For the text-containing cell, return its midpoint in [x, y] coordinate format. 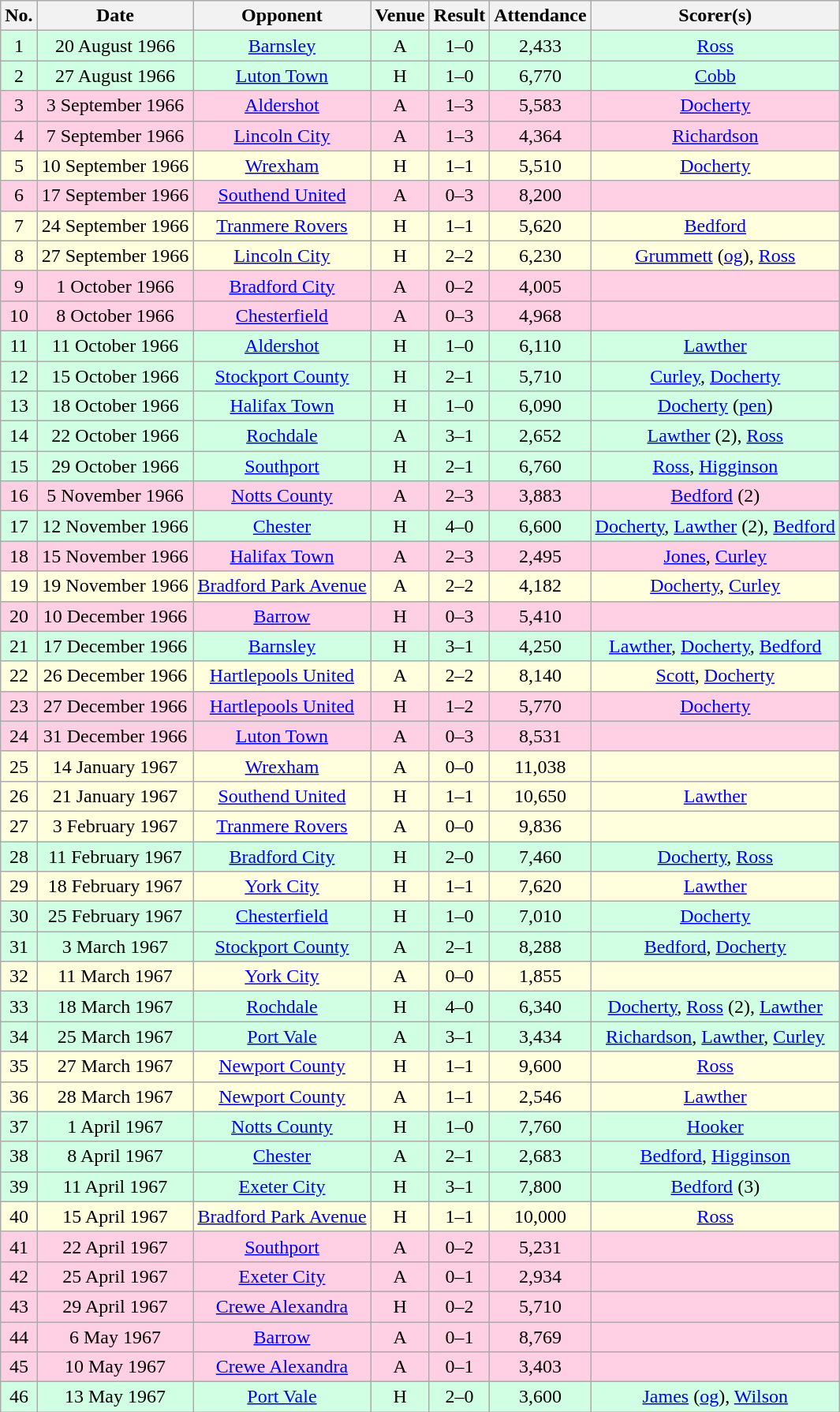
11 April 1967 [115, 1186]
11 October 1966 [115, 346]
25 April 1967 [115, 1276]
33 [19, 1007]
7,460 [540, 856]
Hooker [715, 1126]
4,005 [540, 286]
10 [19, 316]
8 October 1966 [115, 316]
Scorer(s) [715, 16]
27 March 1967 [115, 1066]
32 [19, 977]
41 [19, 1246]
37 [19, 1126]
6,340 [540, 1007]
9,600 [540, 1066]
5,231 [540, 1246]
4,364 [540, 136]
10,000 [540, 1216]
1 October 1966 [115, 286]
17 [19, 526]
43 [19, 1306]
13 May 1967 [115, 1397]
3 March 1967 [115, 947]
4,182 [540, 586]
14 [19, 436]
19 [19, 586]
James (og), Wilson [715, 1397]
5,770 [540, 706]
7,760 [540, 1126]
4 [19, 136]
9,836 [540, 826]
5 [19, 166]
Jones, Curley [715, 556]
34 [19, 1037]
3,403 [540, 1367]
15 October 1966 [115, 376]
11,038 [540, 766]
29 [19, 887]
6,090 [540, 406]
1–2 [459, 706]
5,620 [540, 226]
11 March 1967 [115, 977]
8,288 [540, 947]
23 [19, 706]
15 [19, 466]
Docherty, Ross (2), Lawther [715, 1007]
4,250 [540, 646]
3 [19, 106]
44 [19, 1337]
42 [19, 1276]
10 December 1966 [115, 616]
31 December 1966 [115, 736]
2,495 [540, 556]
7 September 1966 [115, 136]
38 [19, 1156]
3 February 1967 [115, 826]
2,934 [540, 1276]
Curley, Docherty [715, 376]
8,531 [540, 736]
4,968 [540, 316]
8,200 [540, 196]
1 April 1967 [115, 1126]
18 February 1967 [115, 887]
3,434 [540, 1037]
Venue [400, 16]
7,620 [540, 887]
Cobb [715, 76]
Lawther (2), Ross [715, 436]
2,652 [540, 436]
15 November 1966 [115, 556]
2,546 [540, 1096]
21 January 1967 [115, 796]
22 [19, 676]
25 March 1967 [115, 1037]
1 [19, 46]
15 April 1967 [115, 1216]
13 [19, 406]
Scott, Docherty [715, 676]
18 October 1966 [115, 406]
Ross, Higginson [715, 466]
27 December 1966 [115, 706]
8,769 [540, 1337]
45 [19, 1367]
10,650 [540, 796]
7,800 [540, 1186]
Bedford [715, 226]
2 [19, 76]
5,510 [540, 166]
17 December 1966 [115, 646]
10 September 1966 [115, 166]
35 [19, 1066]
6,230 [540, 256]
6,760 [540, 466]
7 [19, 226]
6,110 [540, 346]
24 [19, 736]
Bedford (2) [715, 496]
Opponent [282, 16]
Bedford, Higginson [715, 1156]
Attendance [540, 16]
Result [459, 16]
6 May 1967 [115, 1337]
8 [19, 256]
3,600 [540, 1397]
7,010 [540, 917]
6 [19, 196]
5,410 [540, 616]
14 January 1967 [115, 766]
27 August 1966 [115, 76]
36 [19, 1096]
3,883 [540, 496]
Richardson, Lawther, Curley [715, 1037]
8 April 1967 [115, 1156]
20 [19, 616]
39 [19, 1186]
25 February 1967 [115, 917]
28 March 1967 [115, 1096]
Date [115, 16]
31 [19, 947]
2,683 [540, 1156]
Bedford (3) [715, 1186]
11 February 1967 [115, 856]
Richardson [715, 136]
2,433 [540, 46]
16 [19, 496]
1,855 [540, 977]
18 March 1967 [115, 1007]
28 [19, 856]
26 December 1966 [115, 676]
19 November 1966 [115, 586]
6,600 [540, 526]
9 [19, 286]
5,583 [540, 106]
11 [19, 346]
6,770 [540, 76]
24 September 1966 [115, 226]
Lawther, Docherty, Bedford [715, 646]
Docherty, Curley [715, 586]
17 September 1966 [115, 196]
Docherty (pen) [715, 406]
12 [19, 376]
Bedford, Docherty [715, 947]
18 [19, 556]
20 August 1966 [115, 46]
22 October 1966 [115, 436]
21 [19, 646]
29 April 1967 [115, 1306]
12 November 1966 [115, 526]
46 [19, 1397]
Docherty, Ross [715, 856]
3 September 1966 [115, 106]
Grummett (og), Ross [715, 256]
29 October 1966 [115, 466]
30 [19, 917]
27 [19, 826]
40 [19, 1216]
22 April 1967 [115, 1246]
26 [19, 796]
No. [19, 16]
Docherty, Lawther (2), Bedford [715, 526]
5 November 1966 [115, 496]
10 May 1967 [115, 1367]
25 [19, 766]
8,140 [540, 676]
27 September 1966 [115, 256]
